Determine the [x, y] coordinate at the center of the cell enclosing the given text.  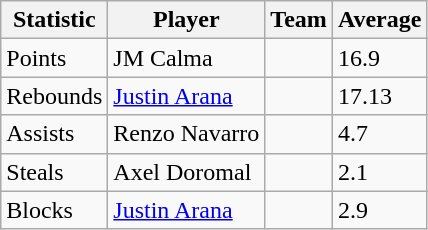
Steals [54, 172]
Statistic [54, 20]
17.13 [380, 96]
Rebounds [54, 96]
2.1 [380, 172]
16.9 [380, 58]
Points [54, 58]
2.9 [380, 210]
Assists [54, 134]
Renzo Navarro [186, 134]
Team [299, 20]
Average [380, 20]
Axel Doromal [186, 172]
Player [186, 20]
4.7 [380, 134]
Blocks [54, 210]
JM Calma [186, 58]
